For the text-containing cell, return its midpoint in [X, Y] coordinate format. 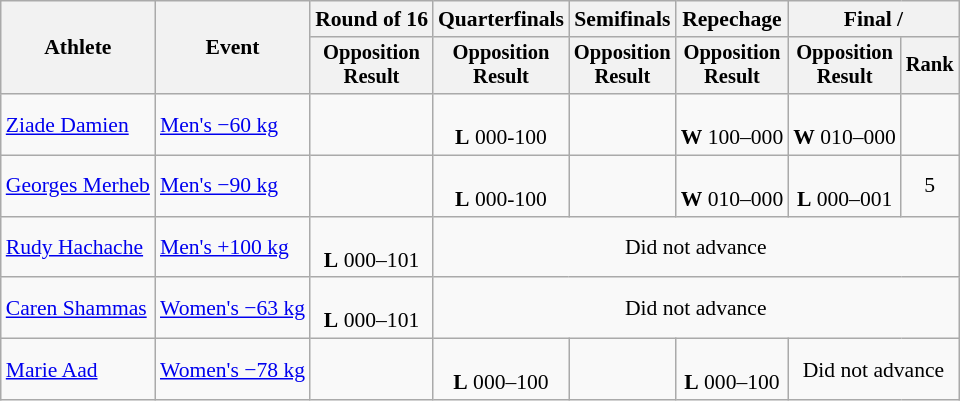
Rudy Hachache [78, 248]
Men's −60 kg [232, 124]
W 100–000 [732, 124]
Ziade Damien [78, 124]
Final / [873, 19]
Semifinals [622, 19]
5 [930, 186]
Quarterfinals [501, 19]
Round of 16 [372, 19]
Caren Shammas [78, 308]
Athlete [78, 48]
Repechage [732, 19]
L 000–001 [844, 186]
Rank [930, 66]
Georges Merheb [78, 186]
Marie Aad [78, 370]
Women's −78 kg [232, 370]
Men's +100 kg [232, 248]
Men's −90 kg [232, 186]
Event [232, 48]
Women's −63 kg [232, 308]
